Extract the [x, y] coordinate from the center of the cell holding the provided text.  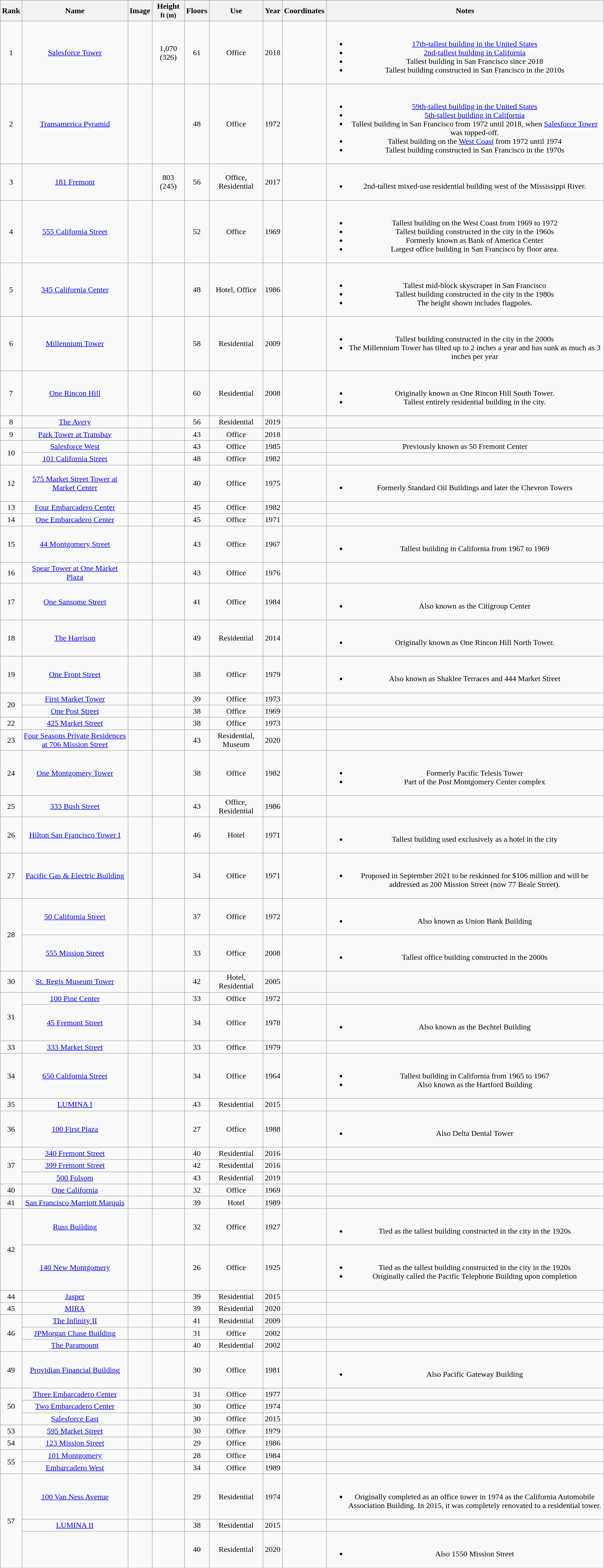
Residential, Museum [236, 740]
36 [11, 1129]
803(245) [168, 182]
Heightft (m) [168, 11]
100 Van Ness Avenue [75, 1496]
425 Market Street [75, 723]
16 [11, 573]
12 [11, 483]
54 [11, 1443]
1978 [273, 1023]
60 [197, 393]
181 Fremont [75, 182]
15 [11, 544]
595 Market Street [75, 1431]
First Market Tower [75, 699]
Rank [11, 11]
17 [11, 602]
44 Montgomery Street [75, 544]
St. Regis Museum Tower [75, 982]
MIRA [75, 1309]
4 [11, 232]
Hotel, Office [236, 290]
123 Mission Street [75, 1443]
Also known as the Bechtel Building [465, 1023]
340 Fremont Street [75, 1153]
1976 [273, 573]
58 [197, 344]
Tallest building used exclusively as a hotel in the city [465, 835]
53 [11, 1431]
Also known as the Citigroup Center [465, 602]
Tallest building in California from 1965 to 1967Also known as the Hartford Building [465, 1076]
1985 [273, 446]
8 [11, 422]
333 Bush Street [75, 806]
Also 1550 Mission Street [465, 1549]
1967 [273, 544]
10 [11, 452]
7 [11, 393]
650 California Street [75, 1076]
Use [236, 11]
1977 [273, 1394]
1975 [273, 483]
Tallest mid-block skyscraper in San FranciscoTallest building constructed in the city in the 1980sThe height shown includes flagpoles. [465, 290]
13 [11, 508]
Also Pacific Gateway Building [465, 1370]
345 California Center [75, 290]
101 California Street [75, 459]
9 [11, 434]
22 [11, 723]
45 Fremont Street [75, 1023]
Hotel, Residential [236, 982]
JPMorgan Chase Building [75, 1333]
Two Embarcadero Center [75, 1406]
Floors [197, 11]
Proposed in September 2021 to be reskinned for $106 million and will be addressed as 200 Mission Street (now 77 Beale Street). [465, 876]
101 Montgomery [75, 1455]
Tallest building in California from 1967 to 1969 [465, 544]
Formerly Pacific Telesis TowerPart of the Post Montgomery Center complex [465, 773]
One Post Street [75, 711]
23 [11, 740]
399 Fremont Street [75, 1166]
Millennium Tower [75, 344]
1 [11, 53]
Tallest building constructed in the city in the 2000sThe Millennium Tower has tilted up to 2 inches a year and has sunk as much as 3 inches per year [465, 344]
One Sansome Street [75, 602]
Spear Tower at One Market Plaza [75, 573]
2 [11, 124]
One Rincon Hill [75, 393]
55 [11, 1462]
One Embarcadero Center [75, 520]
2nd-tallest mixed-use residential building west of the Mississippi River. [465, 182]
3 [11, 182]
The Avery [75, 422]
Originally known as One Rincon Hill South Tower.Tallest entirely residential building in the city. [465, 393]
One Front Street [75, 675]
2005 [273, 982]
1964 [273, 1076]
333 Market Street [75, 1047]
5 [11, 290]
1927 [273, 1227]
Name [75, 11]
100 First Plaza [75, 1129]
50 California Street [75, 917]
Tied as the tallest building constructed in the city in the 1920s [465, 1227]
19 [11, 675]
52 [197, 232]
Embarcadero West [75, 1468]
Pacific Gas & Electric Building [75, 876]
Providian Financial Building [75, 1370]
25 [11, 806]
18 [11, 638]
140 New Montgomery [75, 1267]
Year [273, 11]
Three Embarcadero Center [75, 1394]
Also known as Union Bank Building [465, 917]
The Infinity II [75, 1321]
Coordinates [304, 11]
Also Delta Dental Tower [465, 1129]
555 Mission Street [75, 953]
San Francisco Marriott Marquis [75, 1202]
Jasper [75, 1296]
57 [11, 1521]
1981 [273, 1370]
Tallest office building constructed in the 2000s [465, 953]
One Montgomery Tower [75, 773]
100 Pine Center [75, 998]
Previously known as 50 Fremont Center [465, 446]
Russ Building [75, 1227]
Salesforce Tower [75, 53]
20 [11, 705]
Also known as Shaklee Terraces and 444 Market Street [465, 675]
Originally known as One Rincon Hill North Tower. [465, 638]
Tied as the tallest building constructed in the city in the 1920sOriginally called the Pacific Telephone Building upon completion [465, 1267]
LUMINA I [75, 1105]
Salesforce West [75, 446]
Image [140, 11]
1925 [273, 1267]
1988 [273, 1129]
555 California Street [75, 232]
2017 [273, 182]
14 [11, 520]
The Harrison [75, 638]
The Paramount [75, 1345]
1,070 (326) [168, 53]
Salesforce East [75, 1419]
Four Seasons Private Residences at 706 Mission Street [75, 740]
2014 [273, 638]
575 Market Street Tower at Market Center [75, 483]
44 [11, 1296]
LUMINA II [75, 1525]
61 [197, 53]
50 [11, 1406]
Park Tower at Transbay [75, 434]
Four Embarcadero Center [75, 508]
Hilton San Francisco Tower I [75, 835]
One California [75, 1190]
Notes [465, 11]
35 [11, 1105]
24 [11, 773]
Transamerica Pyramid [75, 124]
6 [11, 344]
500 Folsom [75, 1178]
Formerly Standard Oil Buildings and later the Chevron Towers [465, 483]
